Capture the cell that displays the provided text and extract its (x, y) central coordinate. 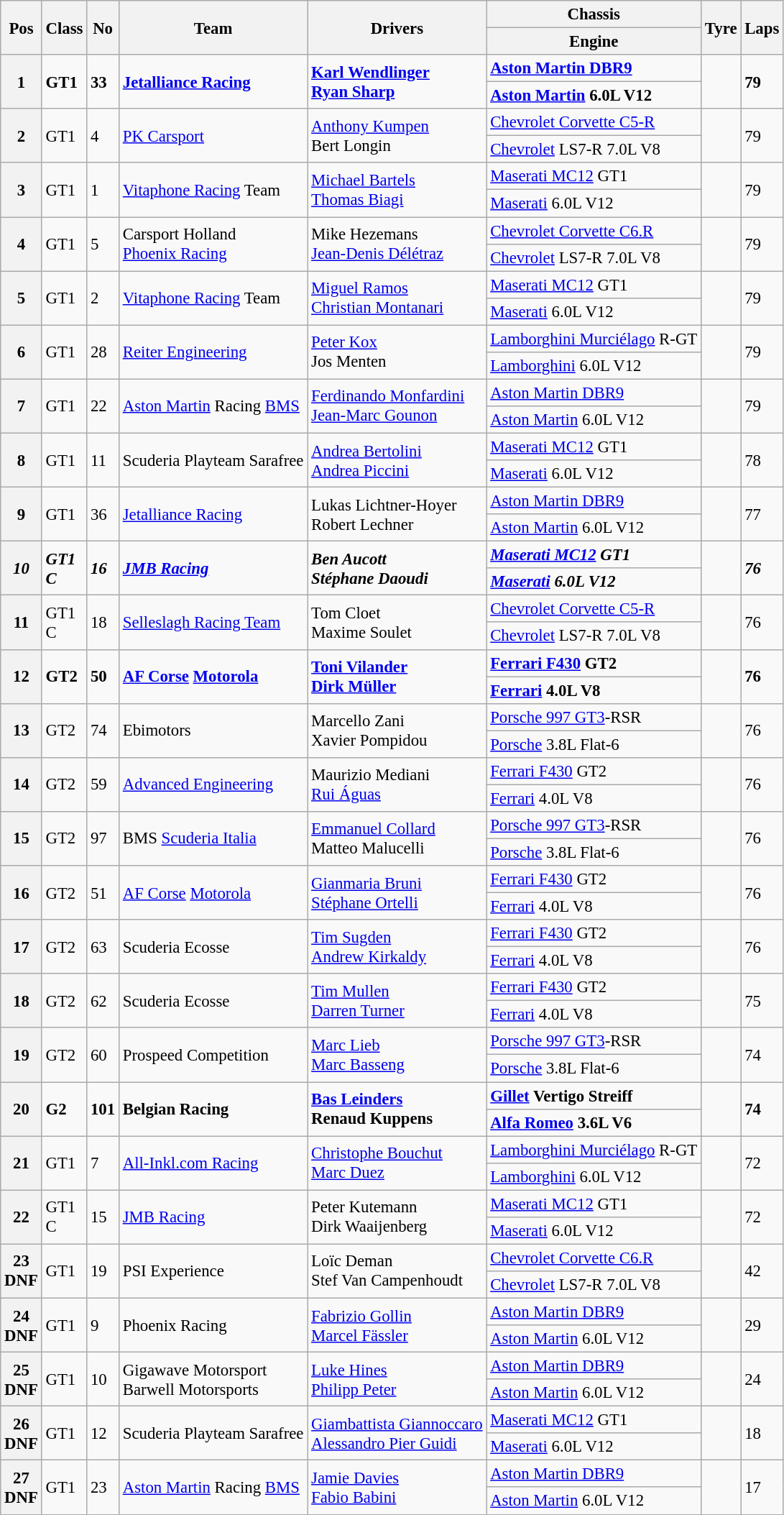
Marcello Zani Xavier Pompidou (397, 731)
Michael Bartels Thomas Biagi (397, 190)
Drivers (397, 27)
Gianmaria Bruni Stéphane Ortelli (397, 893)
Tom Cloet Maxime Soulet (397, 623)
BMS Scuderia Italia (213, 838)
62 (103, 1001)
Anthony Kumpen Bert Longin (397, 135)
Alfa Romeo 3.6L V6 (594, 1122)
Gillet Vertigo Streiff (594, 1096)
Selleslagh Racing Team (213, 623)
Christophe Bouchut Marc Duez (397, 1163)
21 (22, 1163)
Tyre (721, 27)
Bas Leinders Renaud Kuppens (397, 1109)
Ben Aucott Stéphane Daoudi (397, 568)
60 (103, 1056)
Emmanuel Collard Matteo Malucelli (397, 838)
Toni Vilander Dirk Müller (397, 676)
Miguel Ramos Christian Montanari (397, 298)
26DNF (22, 1434)
Belgian Racing (213, 1109)
36 (103, 515)
97 (103, 838)
Andrea Bertolini Andrea Piccini (397, 460)
50 (103, 676)
59 (103, 785)
Pos (22, 27)
13 (22, 731)
No (103, 27)
Reiter Engineering (213, 352)
42 (762, 1271)
8 (22, 460)
51 (103, 893)
Advanced Engineering (213, 785)
Phoenix Racing (213, 1324)
101 (103, 1109)
Team (213, 27)
Chassis (594, 14)
Jamie Davies Fabio Babini (397, 1487)
Prospeed Competition (213, 1056)
75 (762, 1001)
24 (762, 1379)
Gigawave Motorsport Barwell Motorsports (213, 1379)
Engine (594, 42)
63 (103, 946)
Tim Mullen Darren Turner (397, 1001)
78 (762, 460)
Karl Wendlinger Ryan Sharp (397, 82)
25DNF (22, 1379)
24DNF (22, 1324)
Ebimotors (213, 731)
PSI Experience (213, 1271)
Giambattista Giannoccaro Alessandro Pier Guidi (397, 1434)
20 (22, 1109)
Mike Hezemans Jean-Denis Délétraz (397, 244)
29 (762, 1324)
3 (22, 190)
Tim Sugden Andrew Kirkaldy (397, 946)
Peter Kutemann Dirk Waaijenberg (397, 1217)
Maurizio Mediani Rui Águas (397, 785)
Fabrizio Gollin Marcel Fässler (397, 1324)
28 (103, 352)
Loïc Deman Stef Van Campenhoudt (397, 1271)
27DNF (22, 1487)
33 (103, 82)
Laps (762, 27)
Luke Hines Philipp Peter (397, 1379)
23DNF (22, 1271)
Marc Lieb Marc Basseng (397, 1056)
Class (65, 27)
PK Carsport (213, 135)
14 (22, 785)
Lukas Lichtner-Hoyer Robert Lechner (397, 515)
23 (103, 1487)
Ferdinando Monfardini Jean-Marc Gounon (397, 406)
All-Inkl.com Racing (213, 1163)
Carsport Holland Phoenix Racing (213, 244)
Peter Kox Jos Menten (397, 352)
G2 (65, 1109)
6 (22, 352)
77 (762, 515)
